Provide the [X, Y] coordinate of the cell's center where the given text is located.  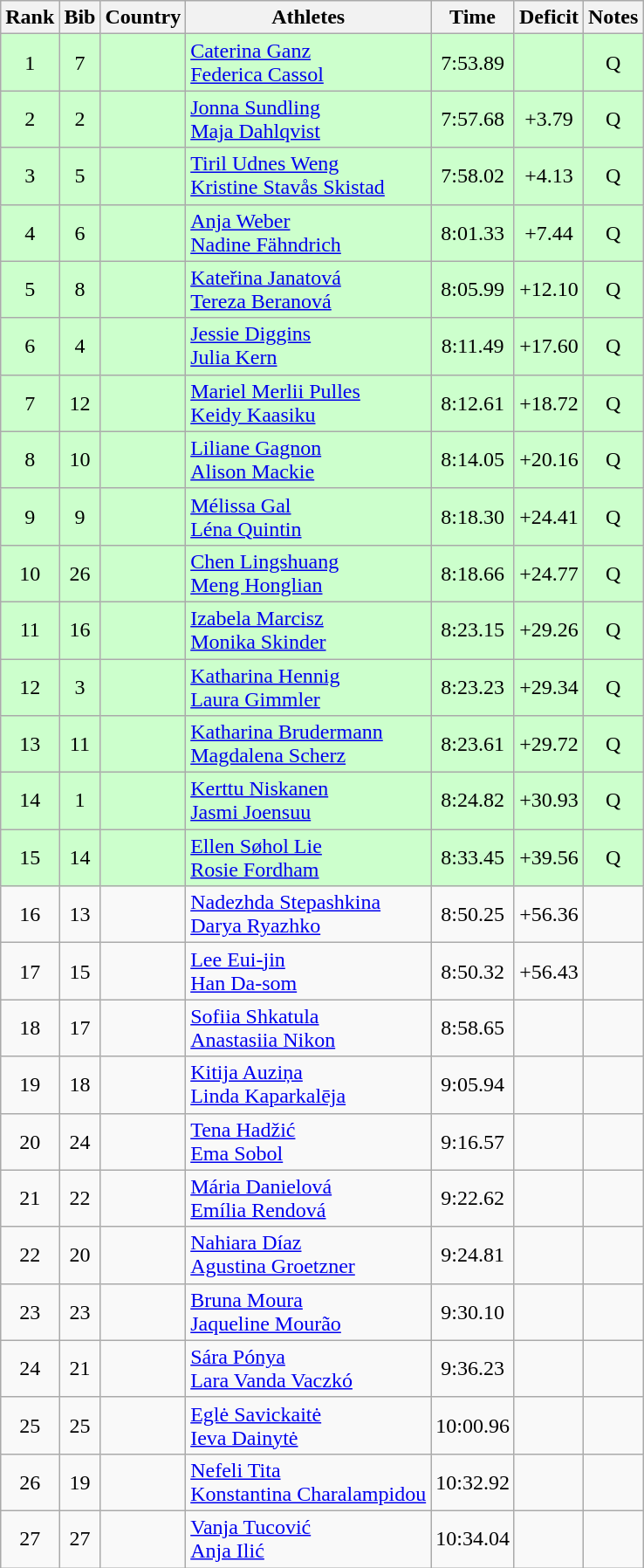
Athletes [309, 17]
9:24.81 [473, 1255]
7:57.68 [473, 119]
8:50.32 [473, 971]
8:01.33 [473, 232]
8:11.49 [473, 346]
Ellen Søhol LieRosie Fordham [309, 857]
10:34.04 [473, 1538]
Nefeli TitaKonstantina Charalampidou [309, 1482]
Chen LingshuangMeng Honglian [309, 573]
8:05.99 [473, 290]
Caterina GanzFederica Cassol [309, 63]
Kateřina JanatováTereza Beranová [309, 290]
+3.79 [548, 119]
Nahiara DíazAgustina Groetzner [309, 1255]
8:23.61 [473, 744]
Sofiia ShkatulaAnastasiia Nikon [309, 1028]
Katharina HennigLaura Gimmler [309, 686]
Mariel Merlii PullesKeidy Kaasiku [309, 403]
+56.36 [548, 915]
+39.56 [548, 857]
Vanja TucovićAnja Ilić [309, 1538]
Anja WeberNadine Fähndrich [309, 232]
8:23.15 [473, 630]
+12.10 [548, 290]
8:18.30 [473, 517]
Izabela MarciszMonika Skinder [309, 630]
+56.43 [548, 971]
Sára PónyaLara Vanda Vaczkó [309, 1369]
+30.93 [548, 801]
Katharina BrudermannMagdalena Scherz [309, 744]
+29.34 [548, 686]
10:00.96 [473, 1425]
Tiril Udnes WengKristine Stavås Skistad [309, 176]
Country [143, 17]
Tena HadžićEma Sobol [309, 1142]
Eglė SavickaitėIeva Dainytė [309, 1425]
9:16.57 [473, 1142]
Time [473, 17]
8:33.45 [473, 857]
8:50.25 [473, 915]
9:36.23 [473, 1369]
+24.41 [548, 517]
+29.72 [548, 744]
Jonna SundlingMaja Dahlqvist [309, 119]
8:14.05 [473, 459]
Liliane GagnonAlison Mackie [309, 459]
9:22.62 [473, 1198]
+20.16 [548, 459]
+24.77 [548, 573]
Deficit [548, 17]
Notes [613, 17]
8:24.82 [473, 801]
+18.72 [548, 403]
8:58.65 [473, 1028]
8:12.61 [473, 403]
Bruna MouraJaqueline Mourão [309, 1311]
+29.26 [548, 630]
Mélissa GalLéna Quintin [309, 517]
8:23.23 [473, 686]
9:30.10 [473, 1311]
+7.44 [548, 232]
8:18.66 [473, 573]
Nadezhda StepashkinaDarya Ryazhko [309, 915]
+17.60 [548, 346]
Kitija AuziņaLinda Kaparkalēja [309, 1084]
10:32.92 [473, 1482]
7:53.89 [473, 63]
Kerttu NiskanenJasmi Joensuu [309, 801]
Jessie DigginsJulia Kern [309, 346]
Lee Eui-jinHan Da-som [309, 971]
+4.13 [548, 176]
Rank [30, 17]
Mária DanielováEmília Rendová [309, 1198]
7:58.02 [473, 176]
Bib [80, 17]
9:05.94 [473, 1084]
